Capture the cell that displays the provided text and extract its (X, Y) central coordinate. 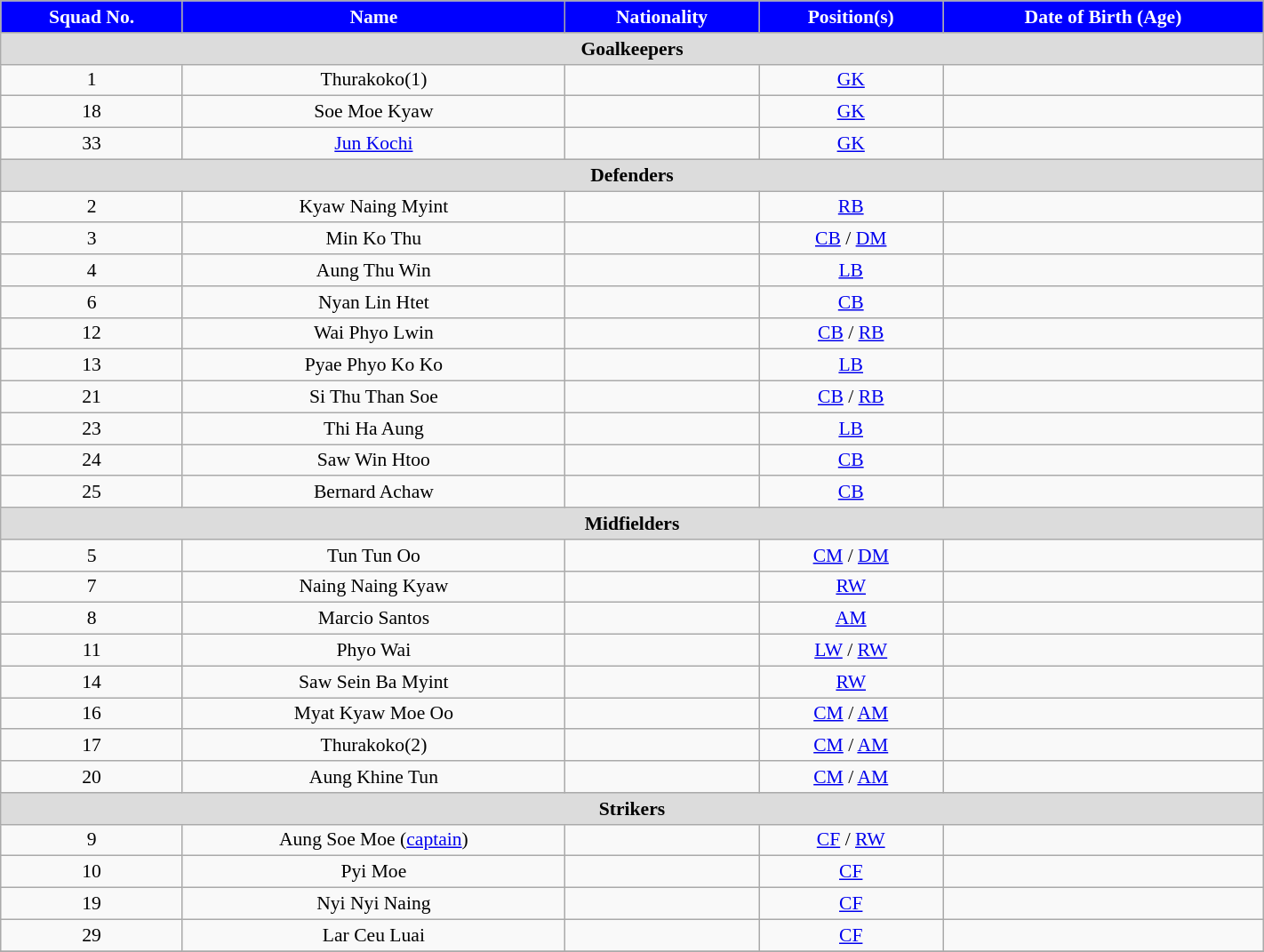
7 (92, 587)
LW / RW (852, 651)
3 (92, 239)
Thurakoko(2) (373, 746)
Kyaw Naing Myint (373, 207)
Squad No. (92, 17)
Midfielders (632, 524)
CM / DM (852, 556)
Pyae Phyo Ko Ko (373, 365)
25 (92, 492)
Phyo Wai (373, 651)
4 (92, 270)
Saw Win Htoo (373, 460)
21 (92, 397)
Jun Kochi (373, 144)
6 (92, 302)
Thurakoko(1) (373, 80)
Aung Khine Tun (373, 777)
Date of Birth (Age) (1104, 17)
Soe Moe Kyaw (373, 112)
Bernard Achaw (373, 492)
2 (92, 207)
Defenders (632, 175)
13 (92, 365)
20 (92, 777)
Naing Naing Kyaw (373, 587)
Position(s) (852, 17)
Nyi Nyi Naing (373, 904)
16 (92, 714)
Aung Soe Moe (captain) (373, 840)
Myat Kyaw Moe Oo (373, 714)
10 (92, 872)
19 (92, 904)
Nyan Lin Htet (373, 302)
33 (92, 144)
5 (92, 556)
Thi Ha Aung (373, 428)
Strikers (632, 809)
Name (373, 17)
23 (92, 428)
11 (92, 651)
RB (852, 207)
29 (92, 935)
17 (92, 746)
Pyi Moe (373, 872)
CB / DM (852, 239)
Lar Ceu Luai (373, 935)
Saw Sein Ba Myint (373, 682)
AM (852, 619)
Aung Thu Win (373, 270)
CF / RW (852, 840)
24 (92, 460)
14 (92, 682)
12 (92, 333)
Tun Tun Oo (373, 556)
Si Thu Than Soe (373, 397)
Marcio Santos (373, 619)
Wai Phyo Lwin (373, 333)
Min Ko Thu (373, 239)
1 (92, 80)
9 (92, 840)
18 (92, 112)
Goalkeepers (632, 49)
8 (92, 619)
Nationality (661, 17)
